From the cell containing the given text, extract its center point as (X, Y) coordinate. 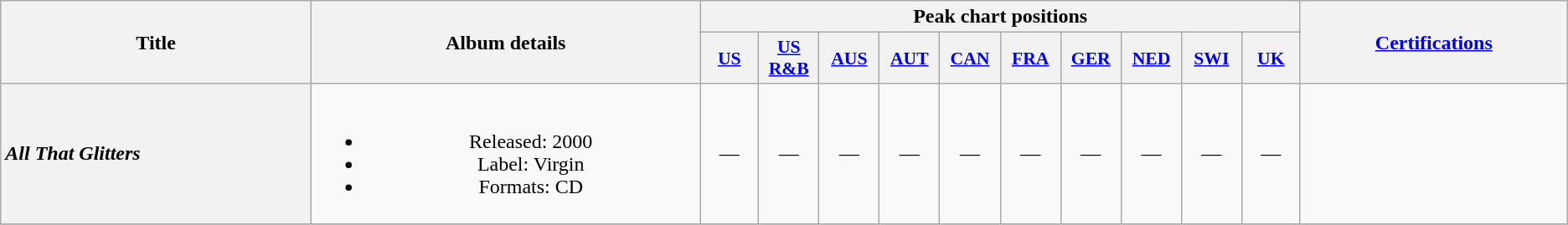
FRA (1030, 59)
Title (156, 42)
AUT (910, 59)
Released: 2000Label: VirginFormats: CD (506, 154)
Peak chart positions (1000, 17)
All That Glitters (156, 154)
SWI (1212, 59)
US R&B (788, 59)
CAN (970, 59)
AUS (849, 59)
NED (1151, 59)
US (730, 59)
Certifications (1434, 42)
UK (1271, 59)
GER (1091, 59)
Album details (506, 42)
